From the cell containing the given text, extract its center point as (X, Y) coordinate. 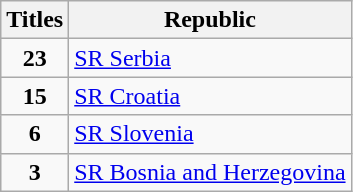
23 (35, 58)
Titles (35, 20)
SR Slovenia (210, 134)
Republic (210, 20)
3 (35, 172)
15 (35, 96)
SR Serbia (210, 58)
SR Croatia (210, 96)
6 (35, 134)
SR Bosnia and Herzegovina (210, 172)
